Return the [x, y] coordinate for the center point of the cell that contains the specified text.  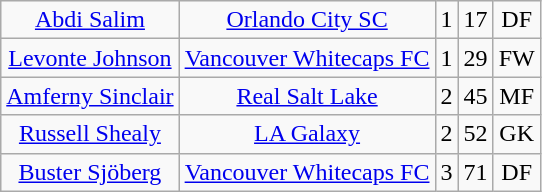
Orlando City SC [307, 20]
Buster Sjöberg [90, 172]
FW [516, 58]
Russell Shealy [90, 134]
Levonte Johnson [90, 58]
17 [476, 20]
MF [516, 96]
45 [476, 96]
71 [476, 172]
52 [476, 134]
Abdi Salim [90, 20]
3 [446, 172]
GK [516, 134]
Amferny Sinclair [90, 96]
29 [476, 58]
Real Salt Lake [307, 96]
LA Galaxy [307, 134]
